Return the (x, y) coordinate for the center point of the cell that contains the specified text.  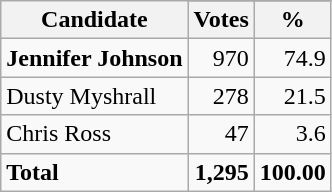
3.6 (292, 134)
47 (221, 134)
Chris Ross (94, 134)
278 (221, 96)
970 (221, 58)
Votes (221, 20)
Dusty Myshrall (94, 96)
21.5 (292, 96)
1,295 (221, 172)
Jennifer Johnson (94, 58)
74.9 (292, 58)
Total (94, 172)
Candidate (94, 20)
100.00 (292, 172)
% (292, 20)
